Return [X, Y] of the center of cell containing provided text 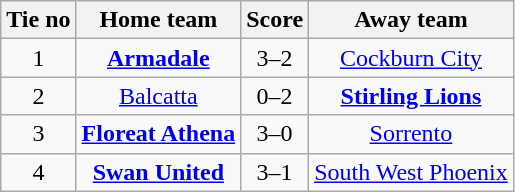
3 [38, 134]
Cockburn City [412, 58]
3–1 [275, 172]
Floreat Athena [158, 134]
Home team [158, 20]
Away team [412, 20]
2 [38, 96]
1 [38, 58]
Score [275, 20]
Stirling Lions [412, 96]
Armadale [158, 58]
South West Phoenix [412, 172]
3–0 [275, 134]
Tie no [38, 20]
Sorrento [412, 134]
3–2 [275, 58]
Balcatta [158, 96]
0–2 [275, 96]
4 [38, 172]
Swan United [158, 172]
